From the cell containing the given text, extract its center point as [X, Y] coordinate. 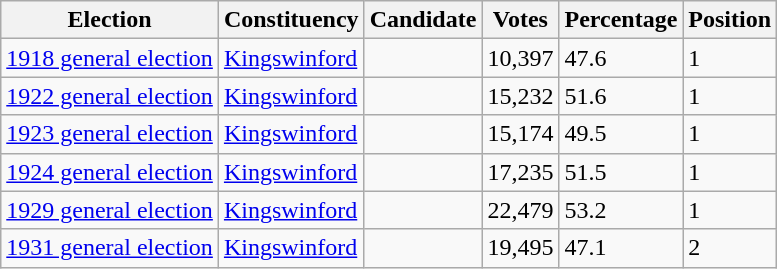
1922 general election [110, 96]
49.5 [621, 134]
19,495 [520, 248]
15,174 [520, 134]
1923 general election [110, 134]
10,397 [520, 58]
15,232 [520, 96]
1931 general election [110, 248]
53.2 [621, 210]
51.6 [621, 96]
1924 general election [110, 172]
Percentage [621, 20]
1918 general election [110, 58]
2 [730, 248]
Election [110, 20]
1929 general election [110, 210]
51.5 [621, 172]
Votes [520, 20]
Constituency [291, 20]
47.6 [621, 58]
47.1 [621, 248]
Position [730, 20]
22,479 [520, 210]
17,235 [520, 172]
Candidate [423, 20]
